Detect which cell encompasses the target text, then output its (X, Y) center coordinate. 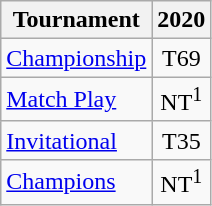
T69 (182, 58)
Champions (76, 182)
Match Play (76, 100)
T35 (182, 140)
Tournament (76, 20)
Championship (76, 58)
2020 (182, 20)
Invitational (76, 140)
